Determine the [X, Y] coordinate at the center of the cell enclosing the given text.  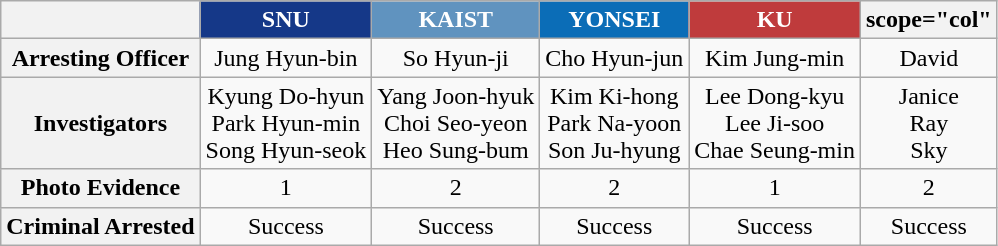
David [928, 58]
Cho Hyun-jun [614, 58]
Arresting Officer [100, 58]
Photo Evidence [100, 188]
Kyung Do-hyunPark Hyun-minSong Hyun-seok [286, 123]
Lee Dong-kyuLee Ji-sooChae Seung-min [775, 123]
Jung Hyun-bin [286, 58]
So Hyun-ji [456, 58]
SNU [286, 20]
Yang Joon-hyukChoi Seo-yeonHeo Sung-bum [456, 123]
Criminal Arrested [100, 226]
KAIST [456, 20]
JaniceRaySky [928, 123]
YONSEI [614, 20]
scope="col" [928, 20]
Kim Jung-min [775, 58]
Kim Ki-hongPark Na-yoonSon Ju-hyung [614, 123]
Investigators [100, 123]
KU [775, 20]
